Identify which cell holds the provided text, then report its (x, y) central coordinate. 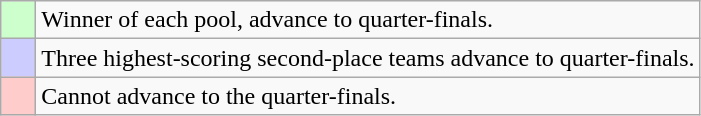
Winner of each pool, advance to quarter-finals. (368, 20)
Cannot advance to the quarter-finals. (368, 96)
Three highest-scoring second-place teams advance to quarter-finals. (368, 58)
